Identify which cell holds the provided text, then report its [x, y] central coordinate. 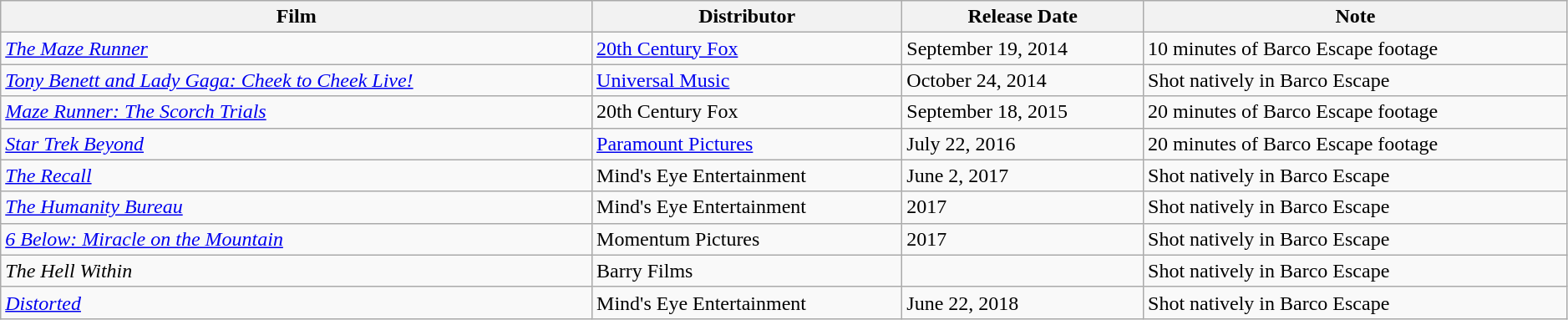
The Hell Within [297, 271]
Distorted [297, 302]
Universal Music [747, 80]
Film [297, 17]
Maze Runner: The Scorch Trials [297, 112]
September 19, 2014 [1022, 48]
The Recall [297, 175]
6 Below: Miracle on the Mountain [297, 239]
The Maze Runner [297, 48]
Star Trek Beyond [297, 144]
Barry Films [747, 271]
Paramount Pictures [747, 144]
Note [1356, 17]
10 minutes of Barco Escape footage [1356, 48]
Momentum Pictures [747, 239]
July 22, 2016 [1022, 144]
September 18, 2015 [1022, 112]
Release Date [1022, 17]
June 22, 2018 [1022, 302]
The Humanity Bureau [297, 207]
June 2, 2017 [1022, 175]
Tony Benett and Lady Gaga: Cheek to Cheek Live! [297, 80]
October 24, 2014 [1022, 80]
Distributor [747, 17]
